Return [X, Y] of the center of cell containing provided text 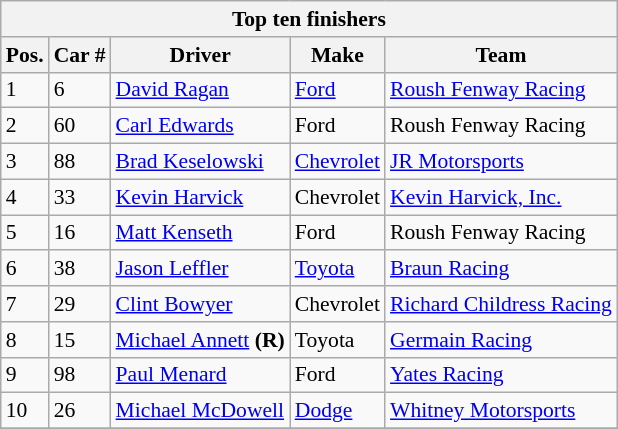
Make [338, 55]
Kevin Harvick, Inc. [501, 197]
3 [25, 162]
38 [80, 269]
Michael McDowell [200, 411]
Kevin Harvick [200, 197]
2 [25, 126]
David Ragan [200, 90]
Brad Keselowski [200, 162]
9 [25, 375]
Jason Leffler [200, 269]
60 [80, 126]
Driver [200, 55]
Whitney Motorsports [501, 411]
5 [25, 233]
Carl Edwards [200, 126]
1 [25, 90]
Michael Annett (R) [200, 340]
Matt Kenseth [200, 233]
Car # [80, 55]
8 [25, 340]
33 [80, 197]
Pos. [25, 55]
Germain Racing [501, 340]
88 [80, 162]
16 [80, 233]
7 [25, 304]
Braun Racing [501, 269]
Paul Menard [200, 375]
Richard Childress Racing [501, 304]
26 [80, 411]
Clint Bowyer [200, 304]
Team [501, 55]
10 [25, 411]
Dodge [338, 411]
JR Motorsports [501, 162]
Yates Racing [501, 375]
98 [80, 375]
Top ten finishers [309, 19]
4 [25, 197]
29 [80, 304]
15 [80, 340]
